Return the [x, y] coordinate for the center point of the cell that contains the specified text.  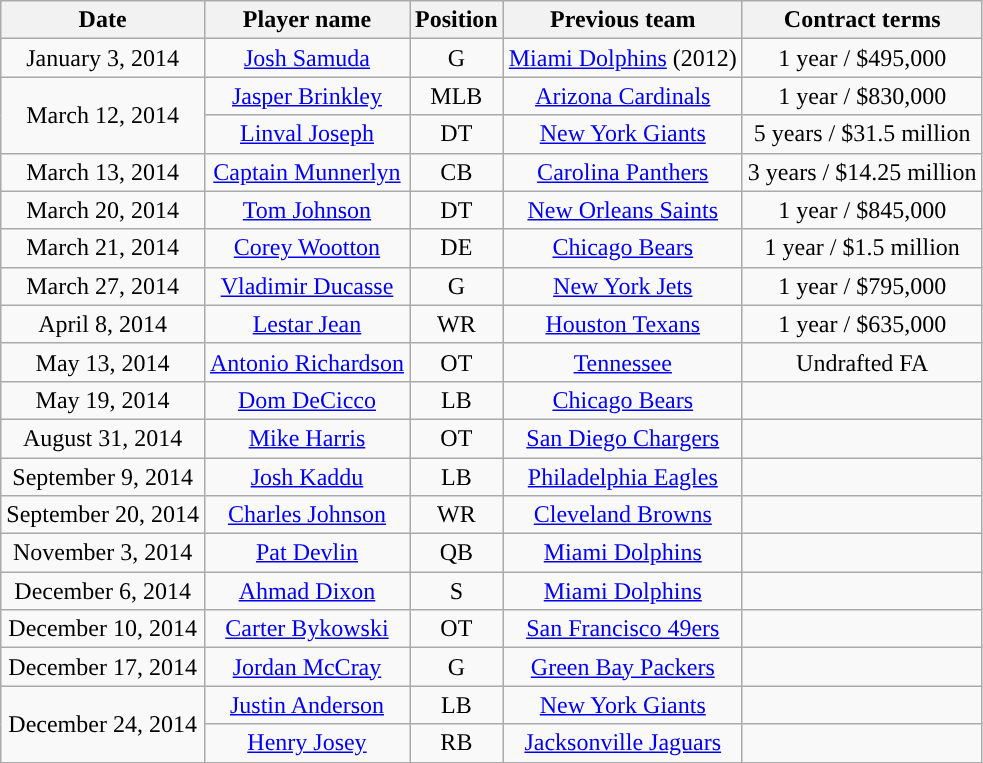
Mike Harris [306, 438]
Antonio Richardson [306, 362]
Player name [306, 20]
Houston Texans [622, 324]
Ahmad Dixon [306, 591]
Josh Kaddu [306, 477]
Jasper Brinkley [306, 96]
Tom Johnson [306, 210]
1 year / $495,000 [862, 58]
May 13, 2014 [103, 362]
December 24, 2014 [103, 724]
March 20, 2014 [103, 210]
March 21, 2014 [103, 248]
S [457, 591]
Jordan McCray [306, 667]
5 years / $31.5 million [862, 134]
DE [457, 248]
Miami Dolphins (2012) [622, 58]
Corey Wootton [306, 248]
1 year / $845,000 [862, 210]
Jacksonville Jaguars [622, 743]
March 13, 2014 [103, 172]
January 3, 2014 [103, 58]
Carter Bykowski [306, 629]
Date [103, 20]
San Francisco 49ers [622, 629]
Position [457, 20]
Carolina Panthers [622, 172]
New Orleans Saints [622, 210]
3 years / $14.25 million [862, 172]
September 20, 2014 [103, 515]
Undrafted FA [862, 362]
Contract terms [862, 20]
December 17, 2014 [103, 667]
November 3, 2014 [103, 553]
San Diego Chargers [622, 438]
Captain Munnerlyn [306, 172]
Green Bay Packers [622, 667]
Josh Samuda [306, 58]
1 year / $1.5 million [862, 248]
Charles Johnson [306, 515]
March 12, 2014 [103, 115]
1 year / $795,000 [862, 286]
Vladimir Ducasse [306, 286]
CB [457, 172]
1 year / $830,000 [862, 96]
RB [457, 743]
New York Jets [622, 286]
December 6, 2014 [103, 591]
September 9, 2014 [103, 477]
Arizona Cardinals [622, 96]
Lestar Jean [306, 324]
Cleveland Browns [622, 515]
December 10, 2014 [103, 629]
Philadelphia Eagles [622, 477]
August 31, 2014 [103, 438]
Previous team [622, 20]
Tennessee [622, 362]
MLB [457, 96]
Henry Josey [306, 743]
March 27, 2014 [103, 286]
QB [457, 553]
Pat Devlin [306, 553]
Justin Anderson [306, 705]
May 19, 2014 [103, 400]
1 year / $635,000 [862, 324]
April 8, 2014 [103, 324]
Dom DeCicco [306, 400]
Linval Joseph [306, 134]
